Search for the cell housing the specified text and yield its [x, y] center coordinate. 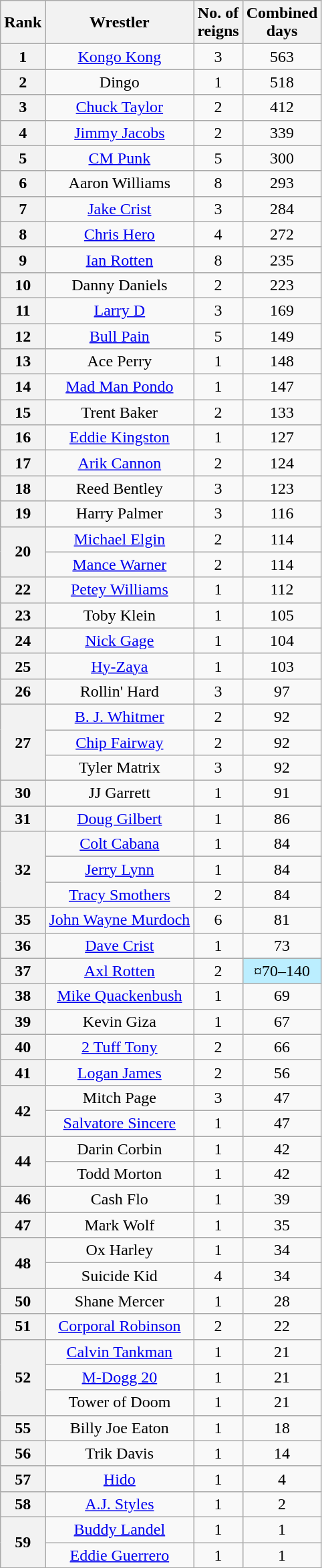
518 [282, 82]
Danny Daniels [120, 285]
Mike Quackenbush [120, 996]
Cash Flo [120, 1200]
Eddie Kingston [120, 438]
Toby Klein [120, 615]
67 [282, 1022]
52 [23, 1377]
Doug Gilbert [120, 819]
104 [282, 641]
272 [282, 234]
148 [282, 362]
Dave Crist [120, 945]
116 [282, 514]
69 [282, 996]
97 [282, 691]
Darin Corbin [120, 1148]
Aaron Williams [120, 183]
Colt Cabana [120, 844]
48 [23, 1263]
Mark Wolf [120, 1225]
A.J. Styles [120, 1504]
Larry D [120, 310]
124 [282, 463]
112 [282, 590]
Corporal Robinson [120, 1326]
Ox Harley [120, 1250]
Kongo Kong [120, 57]
Mitch Page [120, 1098]
Buddy Landel [120, 1529]
Reed Bentley [120, 488]
284 [282, 209]
Harry Palmer [120, 514]
Jerry Lynn [120, 869]
339 [282, 133]
Axl Rotten [120, 971]
11 [23, 310]
15 [23, 412]
Mance Warner [120, 564]
Shane Mercer [120, 1301]
Chip Fairway [120, 743]
26 [23, 691]
No. ofreigns [218, 23]
293 [282, 183]
Kevin Giza [120, 1022]
Tyler Matrix [120, 768]
123 [282, 488]
300 [282, 158]
23 [23, 615]
19 [23, 514]
Billy Joe Eaton [120, 1428]
412 [282, 107]
38 [23, 996]
25 [23, 666]
58 [23, 1504]
55 [23, 1428]
46 [23, 1200]
Tracy Smothers [120, 895]
44 [23, 1161]
223 [282, 285]
Combineddays [282, 23]
Trent Baker [120, 412]
32 [23, 869]
Hido [120, 1479]
86 [282, 819]
73 [282, 945]
66 [282, 1047]
2 Tuff Tony [120, 1047]
M-Dogg 20 [120, 1377]
37 [23, 971]
Todd Morton [120, 1174]
57 [23, 1479]
105 [282, 615]
Tower of Doom [120, 1403]
Dingo [120, 82]
28 [282, 1301]
Suicide Kid [120, 1276]
563 [282, 57]
103 [282, 666]
Hy-Zaya [120, 666]
24 [23, 641]
20 [23, 552]
12 [23, 336]
91 [282, 793]
Calvin Tankman [120, 1352]
Nick Gage [120, 641]
59 [23, 1542]
Michael Elgin [120, 539]
36 [23, 945]
40 [23, 1047]
30 [23, 793]
Logan James [120, 1072]
133 [282, 412]
¤70–140 [282, 971]
17 [23, 463]
81 [282, 920]
13 [23, 362]
Rollin' Hard [120, 691]
31 [23, 819]
John Wayne Murdoch [120, 920]
Bull Pain [120, 336]
Mad Man Pondo [120, 387]
Ian Rotten [120, 260]
Rank [23, 23]
Trik Davis [120, 1453]
50 [23, 1301]
147 [282, 387]
Wrestler [120, 23]
235 [282, 260]
9 [23, 260]
Chuck Taylor [120, 107]
Jake Crist [120, 209]
JJ Garrett [120, 793]
169 [282, 310]
B. J. Whitmer [120, 717]
Arik Cannon [120, 463]
CM Punk [120, 158]
Chris Hero [120, 234]
27 [23, 742]
51 [23, 1326]
Eddie Guerrero [120, 1555]
7 [23, 209]
127 [282, 438]
41 [23, 1072]
Petey Williams [120, 590]
Ace Perry [120, 362]
16 [23, 438]
Salvatore Sincere [120, 1123]
10 [23, 285]
Jimmy Jacobs [120, 133]
149 [282, 336]
